Scan for the cell matching the given text and deliver its [x, y] coordinate at center. 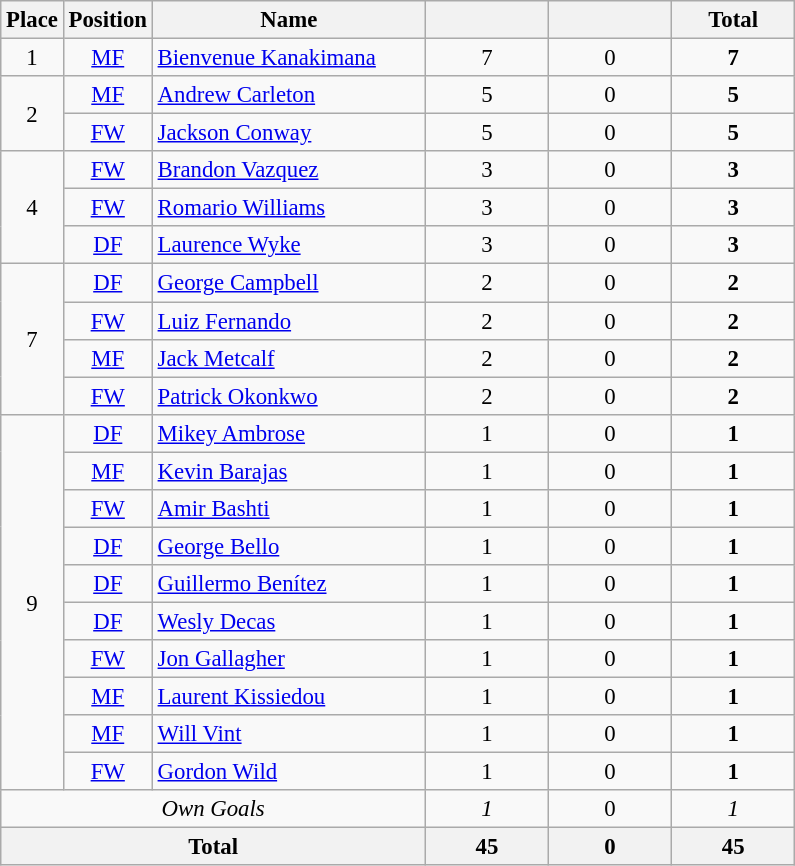
Luiz Fernando [288, 321]
Amir Bashti [288, 509]
9 [32, 602]
Will Vint [288, 734]
Position [108, 20]
Jackson Conway [288, 133]
Mikey Ambrose [288, 433]
Andrew Carleton [288, 95]
4 [32, 208]
Brandon Vazquez [288, 170]
Place [32, 20]
Name [288, 20]
Patrick Okonkwo [288, 396]
Jack Metcalf [288, 358]
Kevin Barajas [288, 471]
Gordon Wild [288, 772]
Own Goals [214, 809]
Guillermo Benítez [288, 584]
Wesly Decas [288, 621]
Romario Williams [288, 208]
Jon Gallagher [288, 659]
Laurence Wyke [288, 245]
George Campbell [288, 283]
Bienvenue Kanakimana [288, 58]
Laurent Kissiedou [288, 697]
George Bello [288, 546]
